Return (X, Y) of the center of cell containing provided text 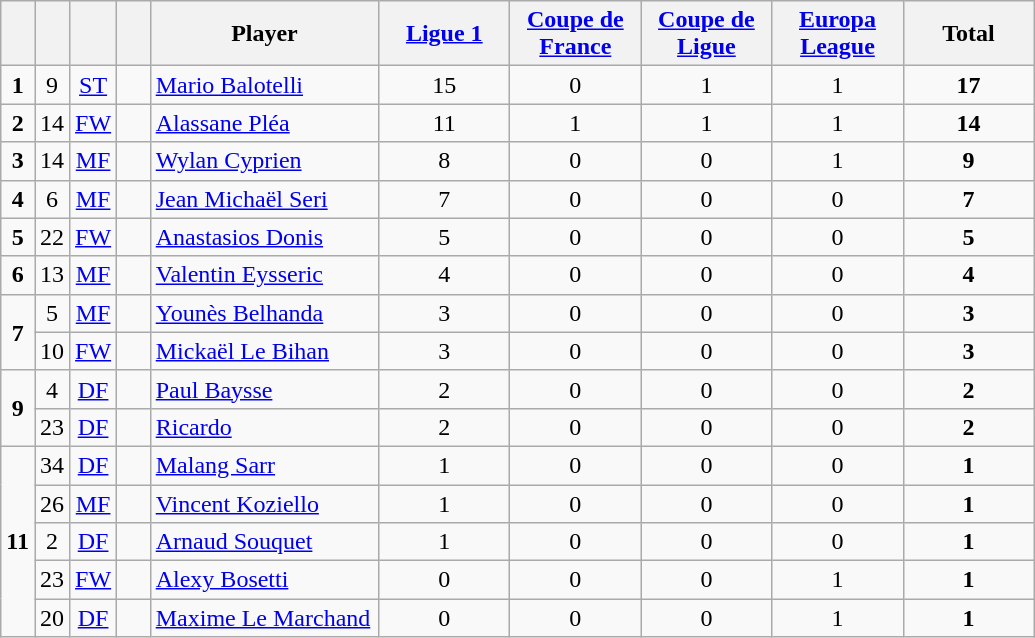
Younès Belhanda (264, 313)
Vincent Koziello (264, 503)
17 (968, 85)
15 (444, 85)
Maxime Le Marchand (264, 618)
Anastasios Donis (264, 237)
10 (52, 351)
Alassane Pléa (264, 123)
Player (264, 34)
Europa League (838, 34)
Paul Baysse (264, 389)
13 (52, 275)
22 (52, 237)
34 (52, 465)
Ricardo (264, 427)
Total (968, 34)
Arnaud Souquet (264, 542)
ST (94, 85)
Ligue 1 (444, 34)
Malang Sarr (264, 465)
8 (444, 161)
20 (52, 618)
Valentin Eysseric (264, 275)
26 (52, 503)
Mario Balotelli (264, 85)
Coupe de Ligue (706, 34)
Coupe de France (576, 34)
Alexy Bosetti (264, 580)
Mickaël Le Bihan (264, 351)
Jean Michaël Seri (264, 199)
Wylan Cyprien (264, 161)
